Identify which cell holds the provided text, then report its (x, y) central coordinate. 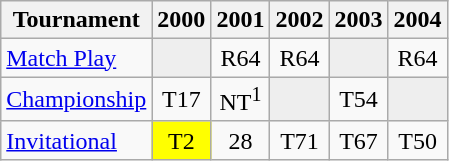
2002 (300, 20)
T71 (300, 140)
Championship (76, 100)
Invitational (76, 140)
Tournament (76, 20)
T54 (358, 100)
Match Play (76, 58)
T50 (418, 140)
T67 (358, 140)
NT1 (240, 100)
T2 (182, 140)
28 (240, 140)
2004 (418, 20)
2001 (240, 20)
2000 (182, 20)
2003 (358, 20)
T17 (182, 100)
